Find where the given text appears and provide that cell's center as (x, y) coordinate. 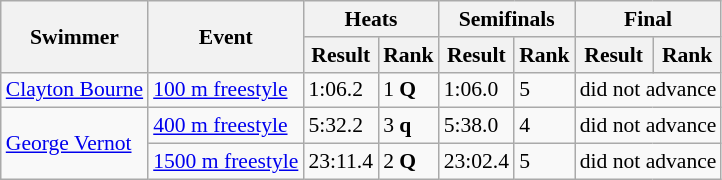
100 m freestyle (226, 90)
1:06.0 (476, 90)
2 Q (408, 162)
Event (226, 36)
3 q (408, 126)
Swimmer (74, 36)
400 m freestyle (226, 126)
1500 m freestyle (226, 162)
4 (544, 126)
1:06.2 (340, 90)
1 Q (408, 90)
George Vernot (74, 144)
23:11.4 (340, 162)
5:32.2 (340, 126)
23:02.4 (476, 162)
Clayton Bourne (74, 90)
Semifinals (507, 19)
Heats (370, 19)
5:38.0 (476, 126)
Final (648, 19)
